Return [x, y] of the center of cell containing provided text 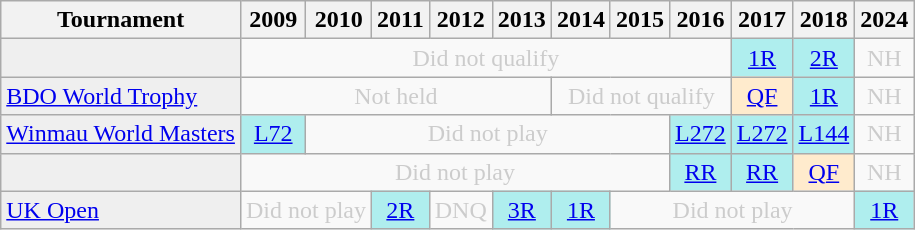
BDO World Trophy [121, 96]
2014 [580, 20]
L144 [824, 134]
DNQ [460, 210]
2010 [339, 20]
2024 [884, 20]
2009 [273, 20]
L72 [273, 134]
Not held [396, 96]
Tournament [121, 20]
3R [522, 210]
2015 [640, 20]
2011 [401, 20]
2017 [762, 20]
2018 [824, 20]
UK Open [121, 210]
2013 [522, 20]
Winmau World Masters [121, 134]
2016 [701, 20]
2012 [460, 20]
